For the text-containing cell, return its midpoint in [x, y] coordinate format. 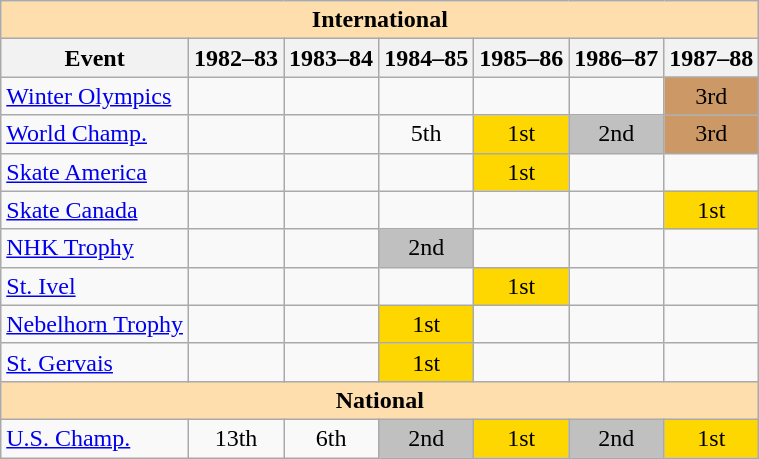
Nebelhorn Trophy [95, 324]
St. Gervais [95, 362]
6th [332, 438]
13th [236, 438]
1987–88 [712, 58]
Winter Olympics [95, 96]
Event [95, 58]
1984–85 [426, 58]
NHK Trophy [95, 248]
1982–83 [236, 58]
5th [426, 134]
U.S. Champ. [95, 438]
1985–86 [522, 58]
St. Ivel [95, 286]
International [380, 20]
Skate Canada [95, 210]
National [380, 400]
1983–84 [332, 58]
1986–87 [616, 58]
World Champ. [95, 134]
Skate America [95, 172]
